Provide the (x, y) coordinate of the cell's center where the given text is located.  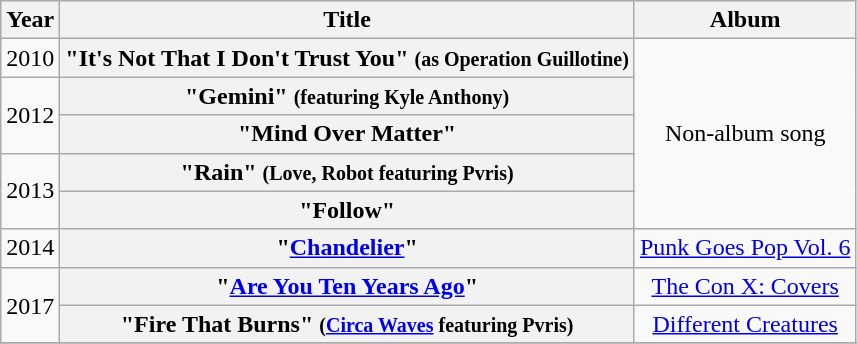
Album (745, 20)
2013 (30, 191)
"Rain" (Love, Robot featuring Pvris) (348, 172)
Year (30, 20)
2012 (30, 115)
Punk Goes Pop Vol. 6 (745, 248)
Different Creatures (745, 324)
"Are You Ten Years Ago" (348, 286)
Title (348, 20)
"Follow" (348, 210)
"Mind Over Matter" (348, 134)
2017 (30, 305)
"Gemini" (featuring Kyle Anthony) (348, 96)
"Chandelier" (348, 248)
"Fire That Burns" (Circa Waves featuring Pvris) (348, 324)
2014 (30, 248)
The Con X: Covers (745, 286)
2010 (30, 58)
Non-album song (745, 134)
"It's Not That I Don't Trust You" (as Operation Guillotine) (348, 58)
